Return [x, y] of the center of cell containing provided text 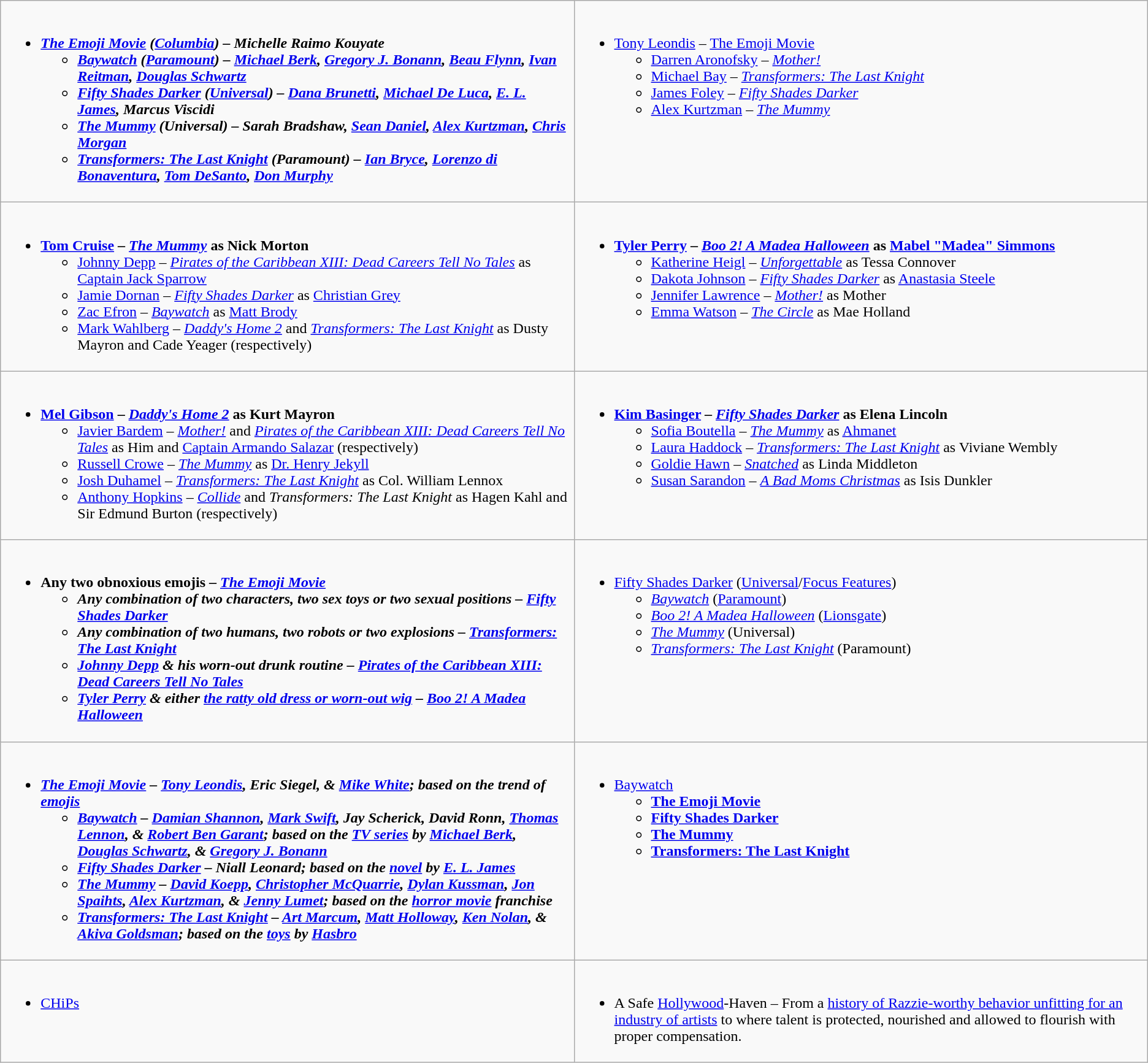
CHiPs [287, 1011]
BaywatchThe Emoji MovieFifty Shades DarkerThe MummyTransformers: The Last Knight [861, 851]
